Scan for the cell matching the given text and deliver its (X, Y) coordinate at center. 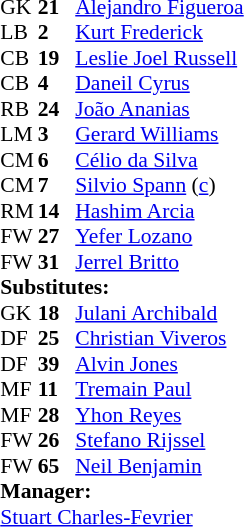
Christian Viveros (159, 339)
7 (57, 185)
39 (57, 364)
Célio da Silva (159, 160)
11 (57, 389)
4 (57, 83)
Yefer Lozano (159, 237)
Tremain Paul (159, 389)
14 (57, 211)
19 (57, 58)
Hashim Arcia (159, 211)
RM (19, 211)
Gerard Williams (159, 135)
31 (57, 262)
Stefano Rijssel (159, 441)
65 (57, 466)
25 (57, 339)
Silvio Spann (c) (159, 185)
Yhon Reyes (159, 415)
Leslie Joel Russell (159, 58)
3 (57, 135)
Neil Benjamin (159, 466)
LM (19, 135)
Manager: (122, 491)
28 (57, 415)
RB (19, 109)
João Ananias (159, 109)
Substitutes: (122, 287)
Julani Archibald (159, 313)
Kurt Frederick (159, 33)
GK (19, 313)
Jerrel Britto (159, 262)
6 (57, 160)
24 (57, 109)
LB (19, 33)
18 (57, 313)
27 (57, 237)
Daneil Cyrus (159, 83)
2 (57, 33)
Alvin Jones (159, 364)
26 (57, 441)
